Pinpoint the cell where the given text exists, returning its [x, y] midpoint coordinate. 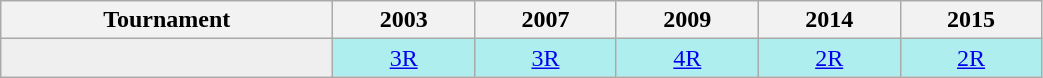
2009 [687, 20]
2003 [404, 20]
2014 [829, 20]
2007 [546, 20]
2015 [971, 20]
4R [687, 58]
Tournament [167, 20]
